Output the (X, Y) coordinate of the center of the cell containing the given text.  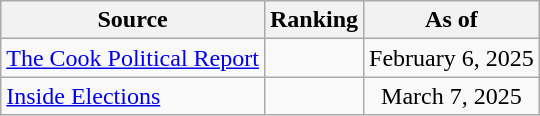
The Cook Political Report (133, 58)
March 7, 2025 (452, 96)
Inside Elections (133, 96)
Source (133, 20)
February 6, 2025 (452, 58)
Ranking (314, 20)
As of (452, 20)
